Identify which cell holds the provided text, then report its (X, Y) central coordinate. 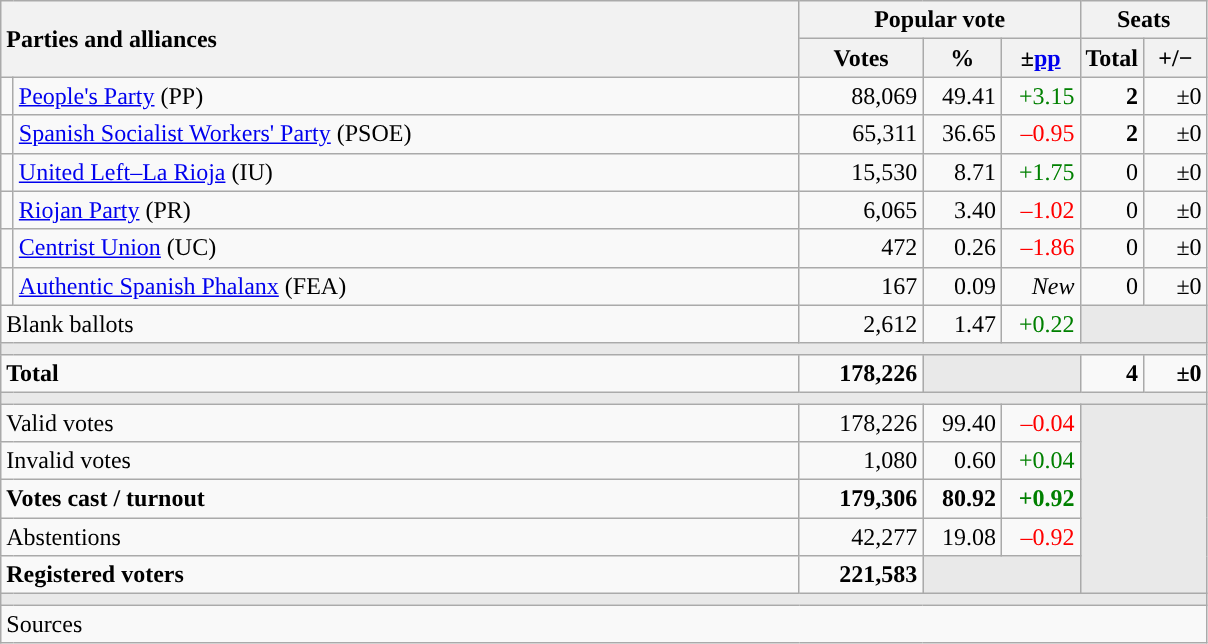
±pp (1040, 58)
Riojan Party (PR) (406, 210)
0.26 (962, 248)
99.40 (962, 423)
% (962, 58)
6,065 (861, 210)
42,277 (861, 537)
88,069 (861, 96)
8.71 (962, 172)
221,583 (861, 575)
People's Party (PP) (406, 96)
Valid votes (400, 423)
49.41 (962, 96)
Authentic Spanish Phalanx (FEA) (406, 286)
Spanish Socialist Workers' Party (PSOE) (406, 134)
Invalid votes (400, 461)
New (1040, 286)
167 (861, 286)
36.65 (962, 134)
2,612 (861, 324)
+3.15 (1040, 96)
Blank ballots (400, 324)
0.60 (962, 461)
–0.04 (1040, 423)
Popular vote (940, 20)
472 (861, 248)
Parties and alliances (400, 39)
United Left–La Rioja (IU) (406, 172)
+/− (1176, 58)
Abstentions (400, 537)
–0.92 (1040, 537)
+0.04 (1040, 461)
19.08 (962, 537)
Votes (861, 58)
179,306 (861, 499)
Registered voters (400, 575)
65,311 (861, 134)
Sources (604, 624)
1.47 (962, 324)
Centrist Union (UC) (406, 248)
–1.86 (1040, 248)
1,080 (861, 461)
–1.02 (1040, 210)
4 (1112, 373)
80.92 (962, 499)
0.09 (962, 286)
–0.95 (1040, 134)
+1.75 (1040, 172)
3.40 (962, 210)
15,530 (861, 172)
Votes cast / turnout (400, 499)
+0.22 (1040, 324)
+0.92 (1040, 499)
Seats (1144, 20)
